From the cell containing the given text, extract its center point as [x, y] coordinate. 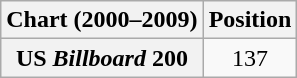
US Billboard 200 [102, 58]
137 [250, 58]
Chart (2000–2009) [102, 20]
Position [250, 20]
